Return [x, y] of the center of cell containing provided text 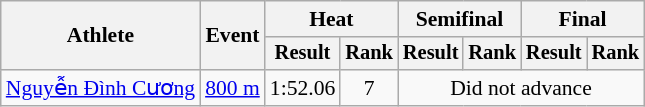
Did not advance [521, 88]
Athlete [100, 36]
800 m [232, 88]
Heat [332, 19]
Semifinal [460, 19]
Nguyễn Đình Cương [100, 88]
7 [369, 88]
Final [582, 19]
1:52.06 [302, 88]
Event [232, 36]
